Output the [X, Y] coordinate of the center of the cell containing the given text.  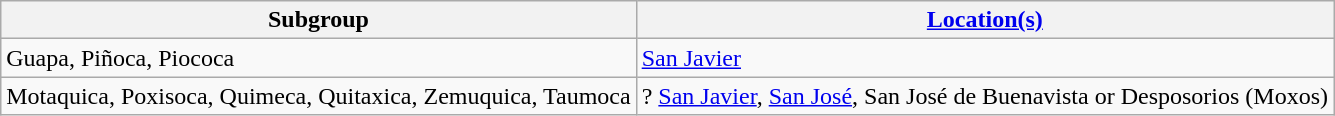
Location(s) [984, 20]
? San Javier, San José, San José de Buenavista or Desposorios (Moxos) [984, 96]
Subgroup [318, 20]
Motaquica, Poxisoca, Quimeca, Quitaxica, Zemuquica, Taumoca [318, 96]
San Javier [984, 58]
Guapa, Piñoca, Piococa [318, 58]
